Determine the (X, Y) coordinate at the center of the cell enclosing the given text.  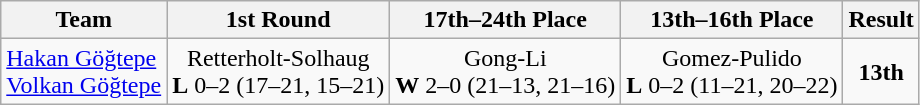
Gong-LiW 2–0 (21–13, 21–16) (506, 72)
17th–24th Place (506, 20)
Gomez-PulidoL 0–2 (11–21, 20–22) (732, 72)
Hakan Göğtepe Volkan Göğtepe (84, 72)
13th (881, 72)
1st Round (278, 20)
Team (84, 20)
13th–16th Place (732, 20)
Retterholt-SolhaugL 0–2 (17–21, 15–21) (278, 72)
Result (881, 20)
